Pinpoint the cell where the given text exists, returning its (x, y) midpoint coordinate. 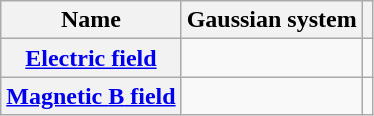
Name (91, 20)
Magnetic B field (91, 96)
Gaussian system (272, 20)
Electric field (91, 58)
